Scan for the cell matching the given text and deliver its (X, Y) coordinate at center. 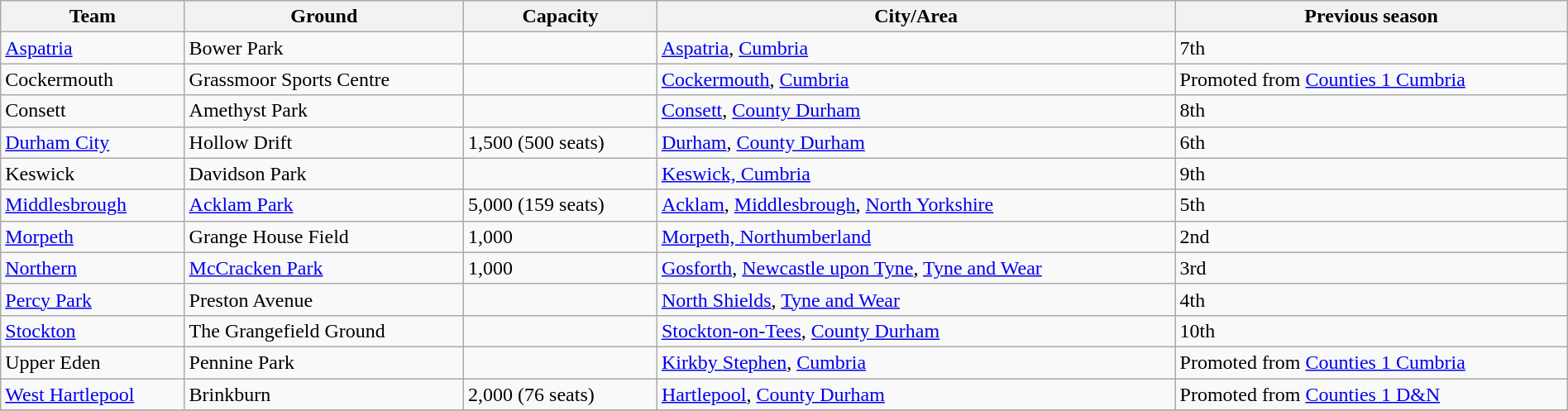
Grassmoor Sports Centre (324, 79)
Keswick (93, 174)
McCracken Park (324, 268)
3rd (1371, 268)
Promoted from Counties 1 D&N (1371, 394)
Consett, County Durham (916, 111)
Morpeth, Northumberland (916, 237)
Hartlepool, County Durham (916, 394)
8th (1371, 111)
City/Area (916, 17)
Grange House Field (324, 237)
North Shields, Tyne and Wear (916, 299)
9th (1371, 174)
Keswick, Cumbria (916, 174)
Stockton (93, 331)
Previous season (1371, 17)
Capacity (561, 17)
Hollow Drift (324, 142)
West Hartlepool (93, 394)
Morpeth (93, 237)
Upper Eden (93, 362)
Bower Park (324, 48)
Cockermouth (93, 79)
Acklam Park (324, 205)
Acklam, Middlesbrough, North Yorkshire (916, 205)
Pennine Park (324, 362)
Durham City (93, 142)
Preston Avenue (324, 299)
Consett (93, 111)
4th (1371, 299)
Durham, County Durham (916, 142)
7th (1371, 48)
1,500 (500 seats) (561, 142)
Percy Park (93, 299)
Stockton-on-Tees, County Durham (916, 331)
Brinkburn (324, 394)
Cockermouth, Cumbria (916, 79)
Aspatria (93, 48)
The Grangefield Ground (324, 331)
2,000 (76 seats) (561, 394)
2nd (1371, 237)
Northern (93, 268)
Aspatria, Cumbria (916, 48)
Davidson Park (324, 174)
Amethyst Park (324, 111)
Ground (324, 17)
10th (1371, 331)
6th (1371, 142)
Gosforth, Newcastle upon Tyne, Tyne and Wear (916, 268)
5th (1371, 205)
Middlesbrough (93, 205)
Team (93, 17)
5,000 (159 seats) (561, 205)
Kirkby Stephen, Cumbria (916, 362)
